From the cell containing the given text, extract its center point as [x, y] coordinate. 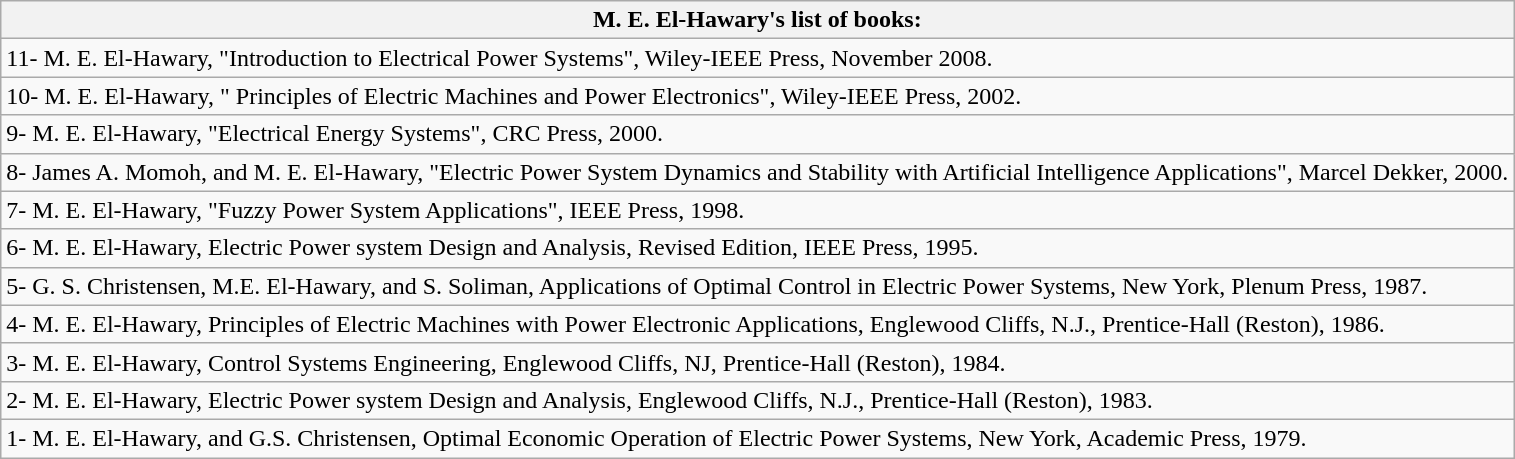
5- G. S. Christensen, M.E. El-Hawary, and S. Soliman, Applications of Optimal Control in Electric Power Systems, New York, Plenum Press, 1987. [758, 286]
6- M. E. El-Hawary, Electric Power system Design and Analysis, Revised Edition, IEEE Press, 1995. [758, 248]
4- M. E. El-Hawary, Principles of Electric Machines with Power Electronic Applications, Englewood Cliffs, N.J., Prentice-Hall (Reston), 1986. [758, 324]
1- M. E. El-Hawary, and G.S. Christensen, Optimal Economic Operation of Electric Power Systems, New York, Academic Press, 1979. [758, 438]
9- M. E. El-Hawary, "Electrical Energy Systems", CRC Press, 2000. [758, 134]
10- M. E. El-Hawary, " Principles of Electric Machines and Power Electronics", Wiley-IEEE Press, 2002. [758, 96]
7- M. E. El-Hawary, "Fuzzy Power System Applications", IEEE Press, 1998. [758, 210]
3- M. E. El-Hawary, Control Systems Engineering, Englewood Cliffs, NJ, Prentice-Hall (Reston), 1984. [758, 362]
2- M. E. El-Hawary, Electric Power system Design and Analysis, Englewood Cliffs, N.J., Prentice-Hall (Reston), 1983. [758, 400]
M. E. El-Hawary's list of books: [758, 20]
11- M. E. El-Hawary, "Introduction to Electrical Power Systems", Wiley-IEEE Press, November 2008. [758, 58]
